Provide the [x, y] coordinate of the cell's center where the given text is located.  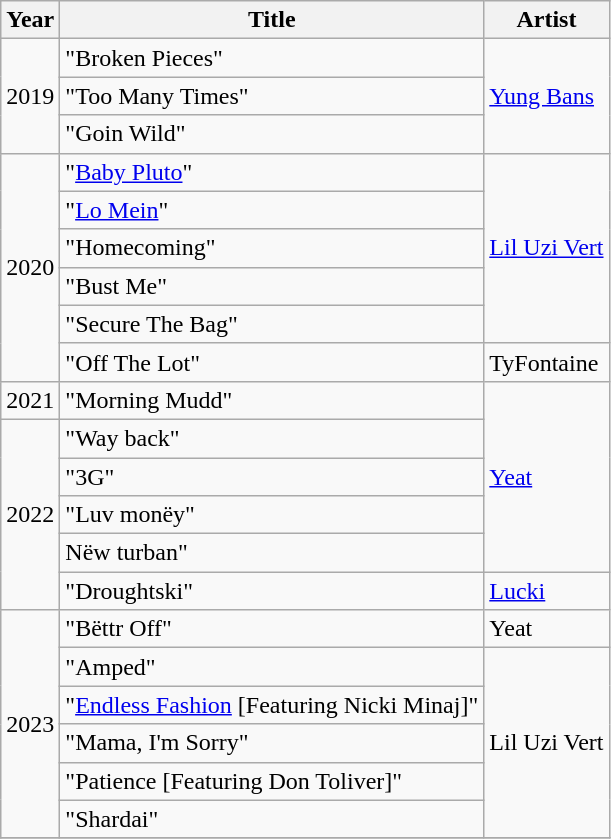
"Baby Pluto" [272, 172]
Yung Bans [546, 96]
2020 [30, 267]
"Off The Lot" [272, 362]
"Amped" [272, 667]
"Bëttr Off" [272, 629]
"Bust Me" [272, 286]
"Morning Mudd" [272, 400]
"Lo Mein" [272, 210]
TyFontaine [546, 362]
Lucki [546, 591]
Year [30, 20]
"Homecoming" [272, 248]
"Patience [Featuring Don Toliver]" [272, 781]
"Shardai" [272, 819]
"Mama, I'm Sorry" [272, 743]
"Way back" [272, 438]
"3G" [272, 477]
2019 [30, 96]
"Broken Pieces" [272, 58]
Nëw turban" [272, 553]
2022 [30, 514]
2023 [30, 724]
"Droughtski" [272, 591]
2021 [30, 400]
"Too Many Times" [272, 96]
Title [272, 20]
"Endless Fashion [Featuring Nicki Minaj]" [272, 705]
"Luv monëy" [272, 515]
Artist [546, 20]
"Goin Wild" [272, 134]
"Secure The Bag" [272, 324]
